Detect which cell encompasses the target text, then output its [x, y] center coordinate. 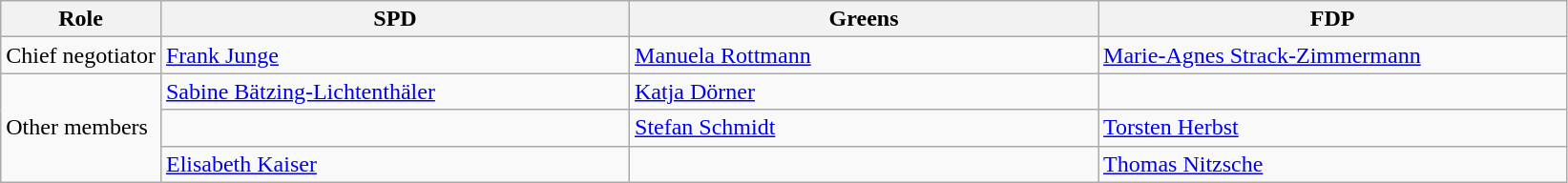
Greens [865, 19]
Torsten Herbst [1332, 128]
Marie-Agnes Strack-Zimmermann [1332, 55]
Manuela Rottmann [865, 55]
Katja Dörner [865, 91]
Role [81, 19]
Thomas Nitzsche [1332, 164]
Sabine Bätzing-Lichtenthäler [395, 91]
SPD [395, 19]
Chief negotiator [81, 55]
Frank Junge [395, 55]
Elisabeth Kaiser [395, 164]
Other members [81, 128]
FDP [1332, 19]
Stefan Schmidt [865, 128]
